Search for the cell housing the specified text and yield its (X, Y) center coordinate. 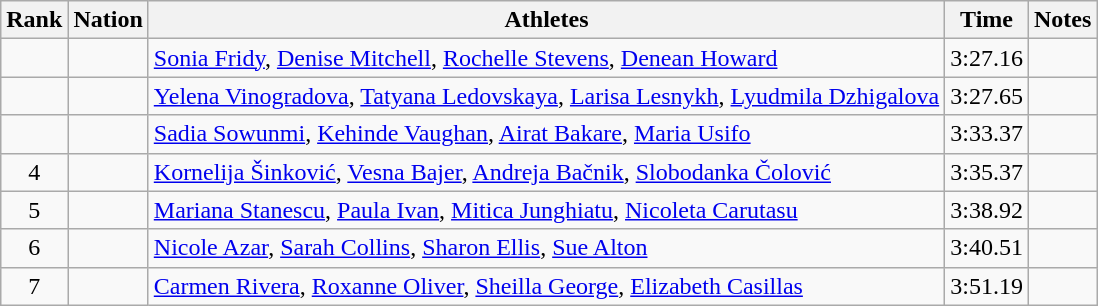
3:35.37 (987, 172)
Sonia Fridy, Denise Mitchell, Rochelle Stevens, Denean Howard (546, 58)
Time (987, 20)
3:38.92 (987, 210)
Yelena Vinogradova, Tatyana Ledovskaya, Larisa Lesnykh, Lyudmila Dzhigalova (546, 96)
3:40.51 (987, 248)
Notes (1062, 20)
Nation (108, 20)
3:27.16 (987, 58)
Mariana Stanescu, Paula Ivan, Mitica Junghiatu, Nicoleta Carutasu (546, 210)
Sadia Sowunmi, Kehinde Vaughan, Airat Bakare, Maria Usifo (546, 134)
4 (34, 172)
Kornelija Šinković, Vesna Bajer, Andreja Bačnik, Slobodanka Čolović (546, 172)
5 (34, 210)
Rank (34, 20)
3:33.37 (987, 134)
Nicole Azar, Sarah Collins, Sharon Ellis, Sue Alton (546, 248)
3:27.65 (987, 96)
3:51.19 (987, 286)
7 (34, 286)
Carmen Rivera, Roxanne Oliver, Sheilla George, Elizabeth Casillas (546, 286)
6 (34, 248)
Athletes (546, 20)
